Pinpoint the cell where the given text exists, returning its (x, y) midpoint coordinate. 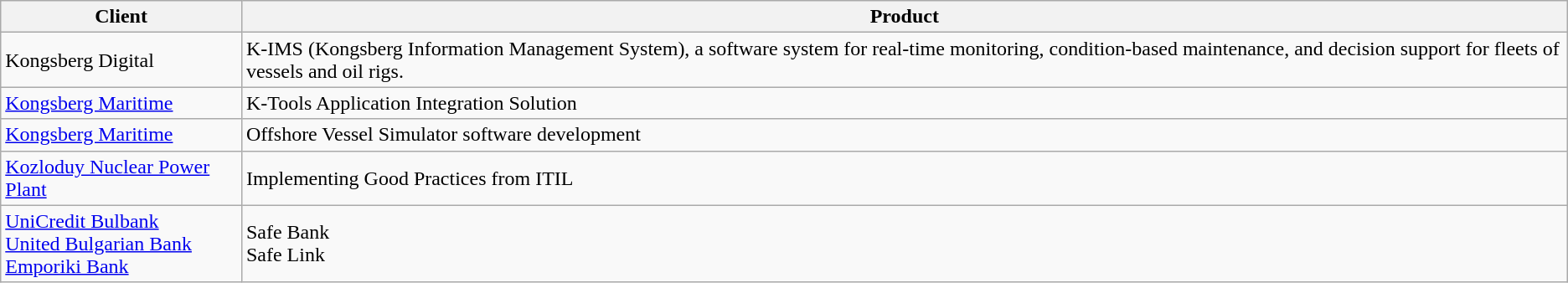
Safe BankSafe Link (905, 244)
K-Tools Application Integration Solution (905, 103)
Kozloduy Nuclear Power Plant (121, 178)
Offshore Vessel Simulator software development (905, 135)
Product (905, 17)
Client (121, 17)
Kongsberg Digital (121, 60)
UniCredit BulbankUnited Bulgarian BankEmporiki Bank (121, 244)
Implementing Good Practices from ITIL (905, 178)
